Return [x, y] of the center of cell containing provided text 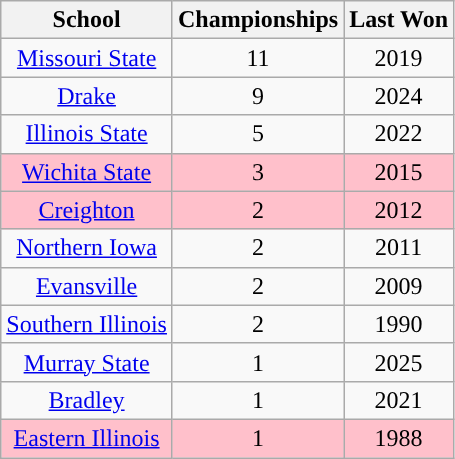
2019 [399, 58]
Southern Illinois [87, 324]
Wichita State [87, 172]
2021 [399, 400]
Illinois State [87, 134]
Evansville [87, 286]
Championships [258, 20]
2025 [399, 362]
School [87, 20]
Eastern Illinois [87, 438]
11 [258, 58]
5 [258, 134]
2022 [399, 134]
9 [258, 96]
Northern Iowa [87, 248]
1990 [399, 324]
Bradley [87, 400]
2024 [399, 96]
Last Won [399, 20]
2012 [399, 210]
3 [258, 172]
Murray State [87, 362]
2011 [399, 248]
2009 [399, 286]
1988 [399, 438]
Creighton [87, 210]
2015 [399, 172]
Drake [87, 96]
Missouri State [87, 58]
